Provide the (X, Y) coordinate of the cell's center where the given text is located.  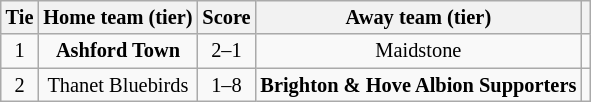
2 (20, 85)
Home team (tier) (118, 17)
Ashford Town (118, 51)
Away team (tier) (418, 17)
Brighton & Hove Albion Supporters (418, 85)
Tie (20, 17)
2–1 (226, 51)
Thanet Bluebirds (118, 85)
Maidstone (418, 51)
1–8 (226, 85)
1 (20, 51)
Score (226, 17)
